Determine the [X, Y] coordinate at the center of the cell enclosing the given text.  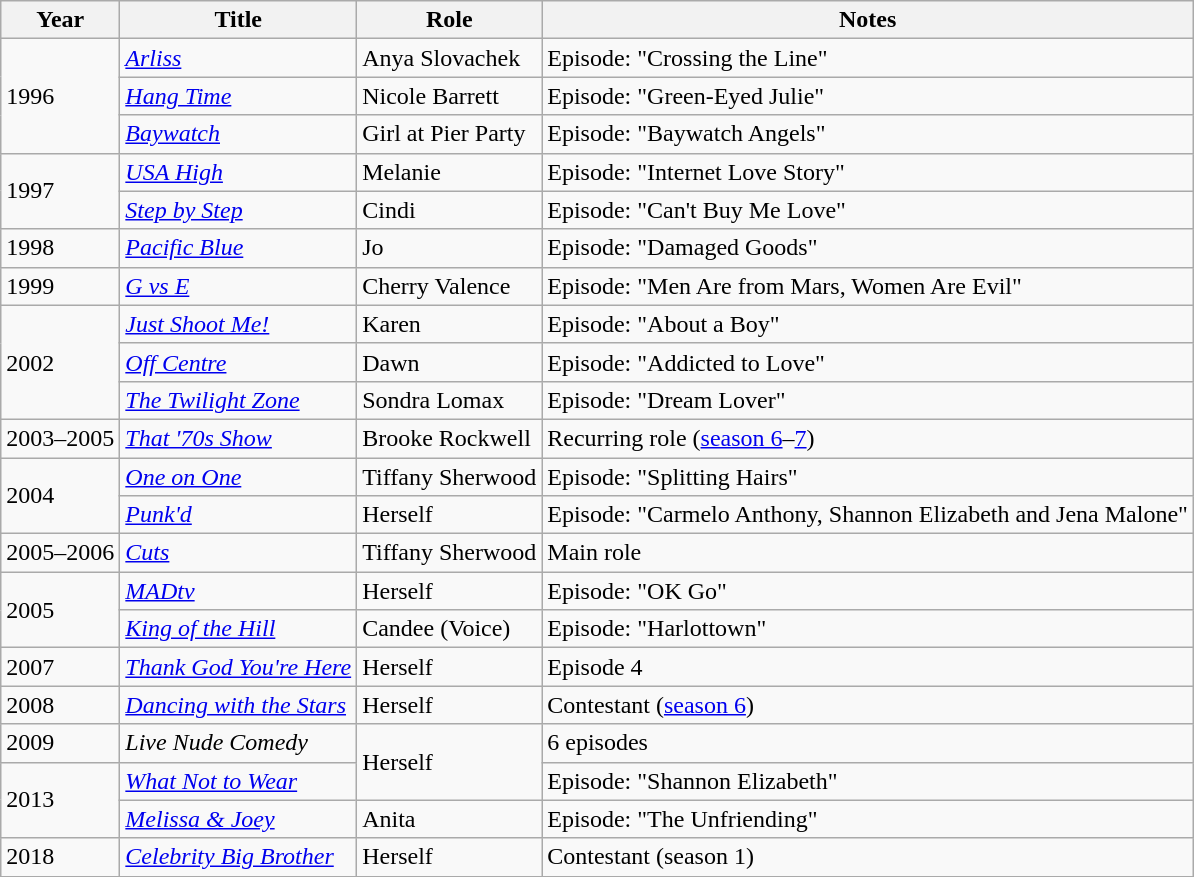
G vs E [238, 286]
Episode: "Shannon Elizabeth" [868, 781]
Pacific Blue [238, 248]
Title [238, 20]
Episode: "Damaged Goods" [868, 248]
Cuts [238, 553]
That '70s Show [238, 438]
Punk'd [238, 515]
Recurring role (season 6–7) [868, 438]
2004 [60, 496]
Episode: "Dream Lover" [868, 400]
2013 [60, 800]
Anita [450, 819]
2018 [60, 857]
2003–2005 [60, 438]
MADtv [238, 591]
Contestant (season 1) [868, 857]
1996 [60, 96]
Main role [868, 553]
Melissa & Joey [238, 819]
1999 [60, 286]
Year [60, 20]
Karen [450, 324]
Sondra Lomax [450, 400]
One on One [238, 477]
Episode: "Internet Love Story" [868, 172]
2002 [60, 362]
Episode: "The Unfriending" [868, 819]
Step by Step [238, 210]
What Not to Wear [238, 781]
USA High [238, 172]
Candee (Voice) [450, 629]
1998 [60, 248]
Notes [868, 20]
Episode: "Splitting Hairs" [868, 477]
Brooke Rockwell [450, 438]
Dancing with the Stars [238, 705]
Nicole Barrett [450, 96]
Anya Slovachek [450, 58]
Thank God You're Here [238, 667]
Dawn [450, 362]
Episode: "Harlottown" [868, 629]
The Twilight Zone [238, 400]
Role [450, 20]
Cindi [450, 210]
Hang Time [238, 96]
Contestant (season 6) [868, 705]
Melanie [450, 172]
Baywatch [238, 134]
Episode: "OK Go" [868, 591]
Episode: "Green-Eyed Julie" [868, 96]
2009 [60, 743]
2005–2006 [60, 553]
Episode: "Baywatch Angels" [868, 134]
Episode: "Men Are from Mars, Women Are Evil" [868, 286]
Episode 4 [868, 667]
6 episodes [868, 743]
Off Centre [238, 362]
Live Nude Comedy [238, 743]
Arliss [238, 58]
Cherry Valence [450, 286]
Episode: "Carmelo Anthony, Shannon Elizabeth and Jena Malone" [868, 515]
King of the Hill [238, 629]
Jo [450, 248]
Girl at Pier Party [450, 134]
Episode: "Can't Buy Me Love" [868, 210]
Episode: "Crossing the Line" [868, 58]
Episode: "Addicted to Love" [868, 362]
2005 [60, 610]
Just Shoot Me! [238, 324]
2008 [60, 705]
1997 [60, 191]
Celebrity Big Brother [238, 857]
2007 [60, 667]
Episode: "About a Boy" [868, 324]
